Pinpoint the cell where the given text exists, returning its (x, y) midpoint coordinate. 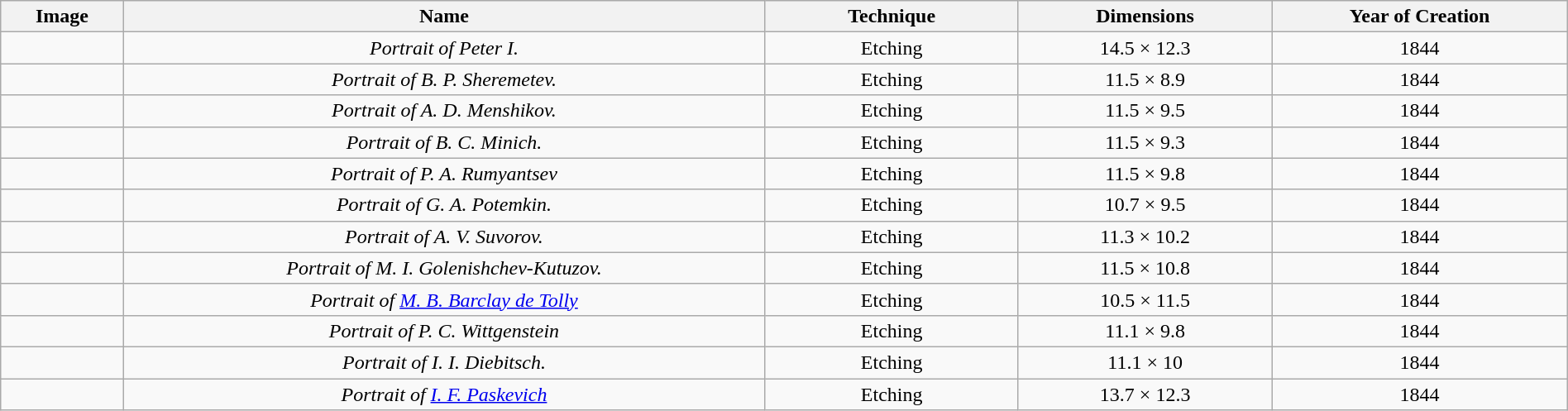
Portrait of B. C. Minich. (444, 142)
Portrait of I. I. Diebitsch. (444, 362)
Year of Creation (1419, 17)
Portrait of I. F. Paskevich (444, 394)
11.5 × 10.8 (1145, 268)
Portrait of A. D. Menshikov. (444, 111)
Dimensions (1145, 17)
10.7 × 9.5 (1145, 205)
11.5 × 9.5 (1145, 111)
11.5 × 9.8 (1145, 174)
11.3 × 10.2 (1145, 237)
Portrait of P. C. Wittgenstein (444, 331)
14.5 × 12.3 (1145, 48)
11.5 × 8.9 (1145, 79)
Portrait of Peter I. (444, 48)
Technique (892, 17)
Portrait of A. V. Suvorov. (444, 237)
11.5 × 9.3 (1145, 142)
Portrait of G. A. Potemkin. (444, 205)
13.7 × 12.3 (1145, 394)
10.5 × 11.5 (1145, 299)
11.1 × 9.8 (1145, 331)
11.1 × 10 (1145, 362)
Portrait of P. A. Rumyantsev (444, 174)
Name (444, 17)
Portrait of M. I. Golenishchev-Kutuzov. (444, 268)
Portrait of B. P. Sheremetev. (444, 79)
Image (62, 17)
Portrait of M. B. Barclay de Tolly (444, 299)
